Return the (X, Y) coordinate for the center point of the cell that contains the specified text.  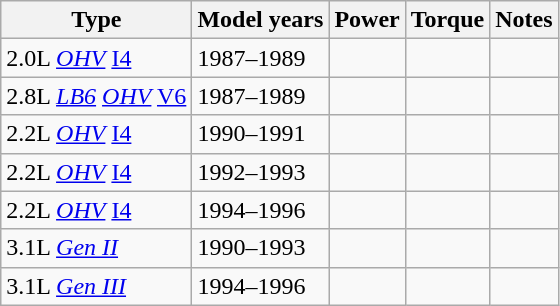
3.1L Gen II (96, 248)
1990–1991 (260, 134)
1992–1993 (260, 172)
Notes (524, 20)
Type (96, 20)
2.0L OHV I4 (96, 58)
Model years (260, 20)
Power (367, 20)
1990–1993 (260, 248)
3.1L Gen III (96, 286)
Torque (447, 20)
2.8L LB6 OHV V6 (96, 96)
